Search for the cell housing the specified text and yield its [x, y] center coordinate. 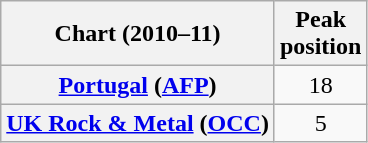
Peakposition [320, 34]
Portugal (AFP) [138, 85]
5 [320, 123]
18 [320, 85]
UK Rock & Metal (OCC) [138, 123]
Chart (2010–11) [138, 34]
